Extract the (x, y) coordinate from the center of the cell holding the provided text.  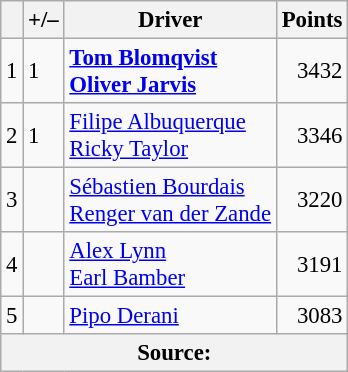
4 (12, 264)
Filipe Albuquerque Ricky Taylor (170, 136)
Points (312, 20)
3 (12, 200)
3432 (312, 72)
Driver (170, 20)
3346 (312, 136)
3191 (312, 264)
Source: (174, 353)
Tom Blomqvist Oliver Jarvis (170, 72)
+/– (44, 20)
Sébastien Bourdais Renger van der Zande (170, 200)
3083 (312, 316)
2 (12, 136)
5 (12, 316)
Alex Lynn Earl Bamber (170, 264)
3220 (312, 200)
Pipo Derani (170, 316)
